Find where the given text appears and provide that cell's center as [X, Y] coordinate. 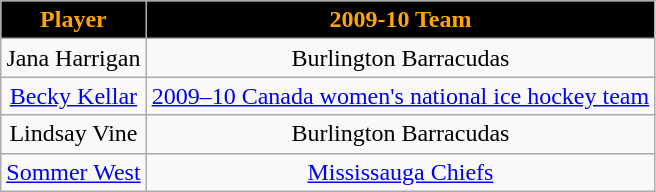
Mississauga Chiefs [400, 172]
2009-10 Team [400, 20]
Player [74, 20]
Sommer West [74, 172]
Lindsay Vine [74, 134]
Becky Kellar [74, 96]
2009–10 Canada women's national ice hockey team [400, 96]
Jana Harrigan [74, 58]
